From the cell containing the given text, extract its center point as (X, Y) coordinate. 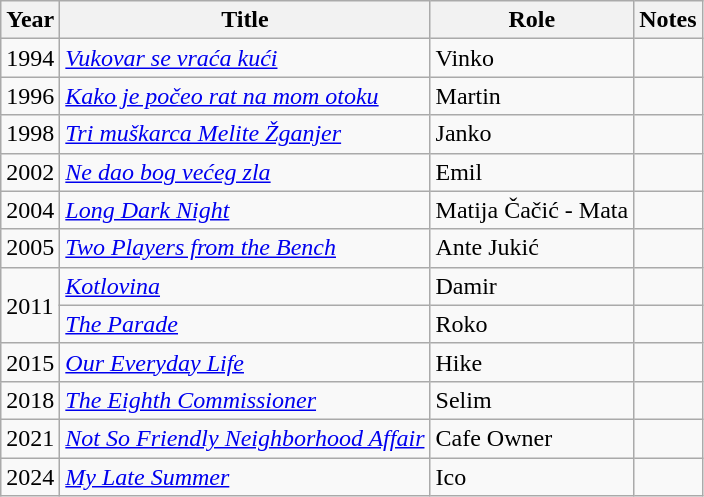
Ne dao bog većeg zla (245, 172)
Role (532, 20)
The Parade (245, 324)
Janko (532, 134)
Tri muškarca Melite Žganjer (245, 134)
Not So Friendly Neighborhood Affair (245, 438)
Vinko (532, 58)
Our Everyday Life (245, 362)
Kako je počeo rat na mom otoku (245, 96)
Ante Jukić (532, 248)
Ico (532, 477)
Roko (532, 324)
Cafe Owner (532, 438)
Title (245, 20)
2024 (30, 477)
2002 (30, 172)
Year (30, 20)
Emil (532, 172)
2021 (30, 438)
The Eighth Commissioner (245, 400)
Notes (668, 20)
1998 (30, 134)
2005 (30, 248)
My Late Summer (245, 477)
Damir (532, 286)
Selim (532, 400)
2011 (30, 305)
Two Players from the Bench (245, 248)
2015 (30, 362)
Hike (532, 362)
Matija Čačić - Mata (532, 210)
2004 (30, 210)
Vukovar se vraća kući (245, 58)
1996 (30, 96)
1994 (30, 58)
Kotlovina (245, 286)
Martin (532, 96)
2018 (30, 400)
Long Dark Night (245, 210)
